Find where the given text appears and provide that cell's center as [x, y] coordinate. 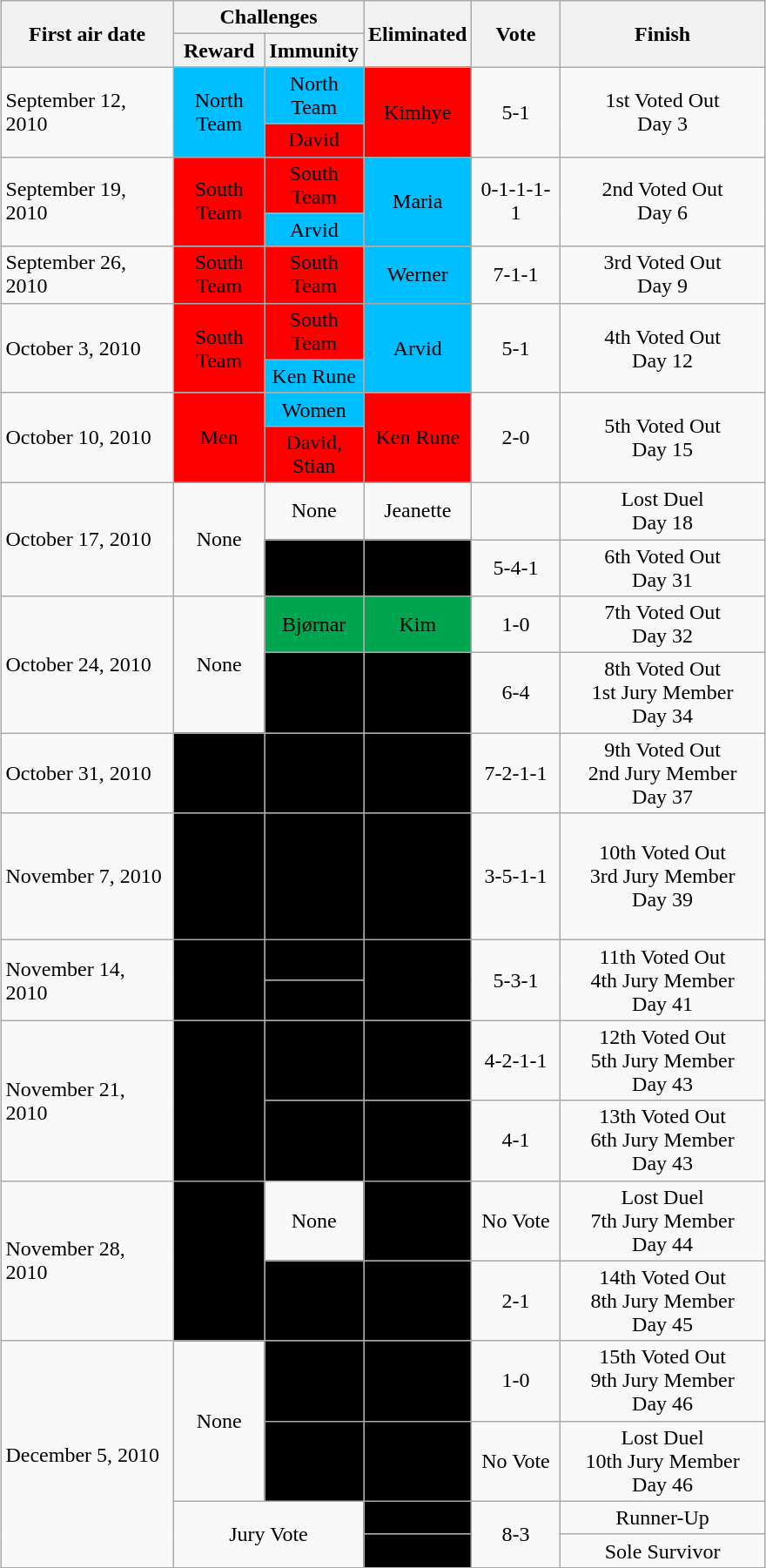
October 3, 2010 [87, 348]
Kimhye [418, 111]
First air date [87, 34]
5-3-1 [515, 980]
Cecilie [418, 773]
Lost Duel10th Jury MemberDay 46 [662, 1461]
Challenges [268, 17]
Lost DuelDay 18 [662, 510]
7-2-1-1 [515, 773]
Eliminated [418, 34]
Lisbeth [418, 980]
Finish [662, 34]
4th Voted OutDay 12 [662, 348]
Men [218, 437]
October 24, 2010 [87, 665]
November 14, 2010 [87, 980]
7-1-1 [515, 275]
September 12, 2010 [87, 111]
14th Voted Out8th Jury MemberDay 45 [662, 1301]
6-4 [515, 693]
2-0 [515, 437]
2-1 [515, 1301]
November 21, 2010 [87, 1100]
September 26, 2010 [87, 275]
Atle [418, 1461]
Kim [418, 625]
1st Voted OutDay 3 [662, 111]
0-1-1-1-1 [515, 202]
Stian,[David,Tone] [218, 773]
Atle,[Kristine] [218, 1261]
Kristine [418, 1301]
September 19, 2010 [87, 202]
November 7, 2010 [87, 877]
3-5-1-1 [515, 877]
Jury Vote [268, 1534]
2nd Voted OutDay 6 [662, 202]
Bjørnar, David,[] [218, 877]
15th Voted Out9th Jury MemberDay 46 [662, 1381]
October 31, 2010 [87, 773]
6th Voted OutDay 31 [662, 568]
Jeanette [418, 510]
9th Voted Out2nd Jury MemberDay 37 [662, 773]
11th Voted Out4th Jury MemberDay 41 [662, 980]
Werner [418, 275]
7th Voted OutDay 32 [662, 625]
4-2-1-1 [515, 1060]
December 5, 2010 [87, 1454]
13th Voted Out6th Jury MemberDay 43 [662, 1141]
10th Voted Out3rd Jury MemberDay 39 [662, 877]
12th Voted Out5th Jury MemberDay 43 [662, 1060]
Vote [515, 34]
Maria [418, 202]
3rd Voted OutDay 9 [662, 275]
5-4-1 [515, 568]
Immunity [314, 50]
Reward [218, 50]
Lost Duel7th Jury MemberDay 44 [662, 1221]
November 28, 2010 [87, 1261]
8-3 [515, 1534]
Runner-Up [662, 1518]
5th Voted OutDay 15 [662, 437]
October 10, 2010 [87, 437]
Sole Survivor [662, 1551]
Women [314, 409]
David, Stian [314, 454]
4-1 [515, 1141]
8th Voted Out1st Jury MemberDay 34 [662, 693]
October 17, 2010 [87, 539]
